Search for the cell housing the specified text and yield its (x, y) center coordinate. 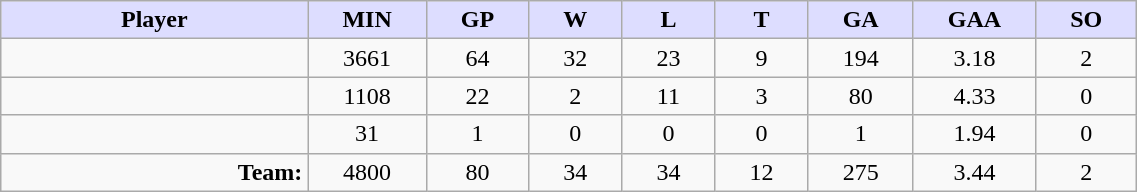
GP (477, 20)
3 (762, 96)
1.94 (974, 134)
3.44 (974, 172)
31 (367, 134)
Player (154, 20)
4800 (367, 172)
12 (762, 172)
GAA (974, 20)
GA (860, 20)
3661 (367, 58)
194 (860, 58)
L (668, 20)
275 (860, 172)
Team: (154, 172)
SO (1086, 20)
9 (762, 58)
W (576, 20)
3.18 (974, 58)
MIN (367, 20)
64 (477, 58)
4.33 (974, 96)
1108 (367, 96)
T (762, 20)
22 (477, 96)
32 (576, 58)
23 (668, 58)
11 (668, 96)
